Output the (X, Y) coordinate of the center of the cell containing the given text.  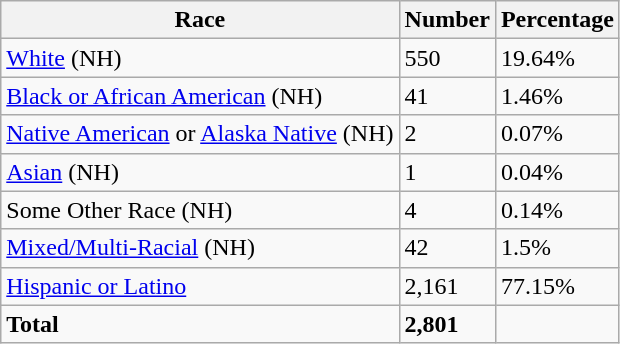
Some Other Race (NH) (200, 210)
1.5% (557, 248)
Black or African American (NH) (200, 96)
0.14% (557, 210)
Mixed/Multi-Racial (NH) (200, 248)
2,161 (447, 286)
42 (447, 248)
2,801 (447, 324)
Number (447, 20)
Total (200, 324)
Race (200, 20)
550 (447, 58)
Percentage (557, 20)
41 (447, 96)
19.64% (557, 58)
1.46% (557, 96)
4 (447, 210)
1 (447, 172)
0.07% (557, 134)
77.15% (557, 286)
Native American or Alaska Native (NH) (200, 134)
White (NH) (200, 58)
Asian (NH) (200, 172)
Hispanic or Latino (200, 286)
0.04% (557, 172)
2 (447, 134)
